For the text-containing cell, return its midpoint in (x, y) coordinate format. 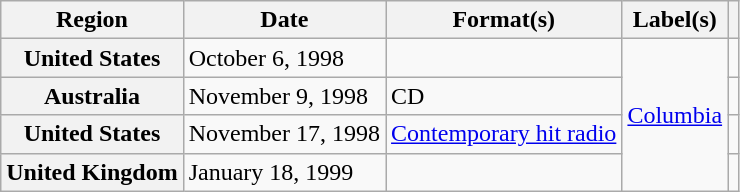
November 9, 1998 (284, 96)
Region (92, 20)
Columbia (675, 115)
October 6, 1998 (284, 58)
Date (284, 20)
Format(s) (504, 20)
January 18, 1999 (284, 172)
CD (504, 96)
Label(s) (675, 20)
November 17, 1998 (284, 134)
Contemporary hit radio (504, 134)
Australia (92, 96)
United Kingdom (92, 172)
